Return the (X, Y) coordinate for the center point of the cell that contains the specified text.  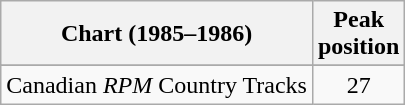
Peakposition (358, 34)
27 (358, 85)
Chart (1985–1986) (157, 34)
Canadian RPM Country Tracks (157, 85)
